Capture the cell that displays the provided text and extract its [x, y] central coordinate. 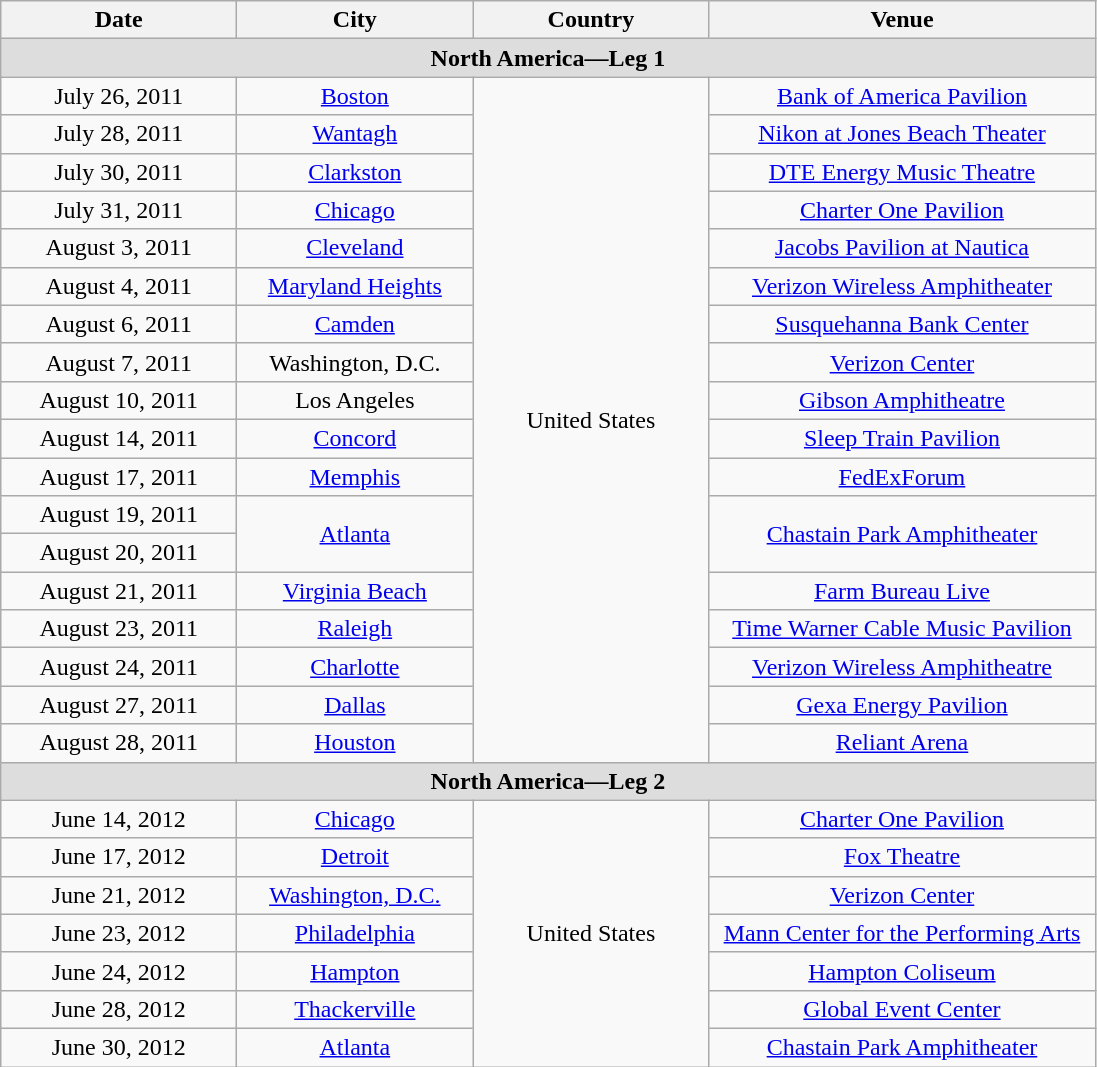
Hampton Coliseum [902, 971]
Virginia Beach [355, 591]
Time Warner Cable Music Pavilion [902, 629]
June 28, 2012 [119, 1009]
Global Event Center [902, 1009]
Bank of America Pavilion [902, 96]
Gexa Energy Pavilion [902, 705]
Venue [902, 20]
Gibson Amphitheatre [902, 400]
June 17, 2012 [119, 857]
Houston [355, 743]
August 17, 2011 [119, 477]
Cleveland [355, 248]
Verizon Wireless Amphitheatre [902, 667]
Concord [355, 438]
FedExForum [902, 477]
Wantagh [355, 134]
August 24, 2011 [119, 667]
Susquehanna Bank Center [902, 324]
North America—Leg 2 [548, 781]
City [355, 20]
Dallas [355, 705]
Memphis [355, 477]
June 14, 2012 [119, 819]
Hampton [355, 971]
Fox Theatre [902, 857]
Verizon Wireless Amphitheater [902, 286]
Nikon at Jones Beach Theater [902, 134]
August 23, 2011 [119, 629]
August 28, 2011 [119, 743]
June 24, 2012 [119, 971]
Thackerville [355, 1009]
Raleigh [355, 629]
August 10, 2011 [119, 400]
July 30, 2011 [119, 172]
July 28, 2011 [119, 134]
August 20, 2011 [119, 553]
Boston [355, 96]
Charlotte [355, 667]
August 4, 2011 [119, 286]
DTE Energy Music Theatre [902, 172]
Jacobs Pavilion at Nautica [902, 248]
North America—Leg 1 [548, 58]
June 21, 2012 [119, 895]
Philadelphia [355, 933]
Los Angeles [355, 400]
June 30, 2012 [119, 1047]
August 6, 2011 [119, 324]
Farm Bureau Live [902, 591]
June 23, 2012 [119, 933]
August 14, 2011 [119, 438]
August 3, 2011 [119, 248]
Camden [355, 324]
Detroit [355, 857]
Maryland Heights [355, 286]
August 21, 2011 [119, 591]
Reliant Arena [902, 743]
Mann Center for the Performing Arts [902, 933]
July 31, 2011 [119, 210]
Clarkston [355, 172]
Country [591, 20]
July 26, 2011 [119, 96]
August 7, 2011 [119, 362]
August 19, 2011 [119, 515]
Date [119, 20]
August 27, 2011 [119, 705]
Sleep Train Pavilion [902, 438]
